Scan for the cell matching the given text and deliver its (X, Y) coordinate at center. 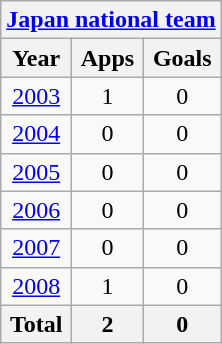
2007 (36, 248)
2003 (36, 96)
2006 (36, 210)
Year (36, 58)
2004 (36, 134)
Total (36, 324)
Japan national team (111, 20)
2005 (36, 172)
Goals (182, 58)
2 (108, 324)
2008 (36, 286)
Apps (108, 58)
